Scan for the cell matching the given text and deliver its [x, y] coordinate at center. 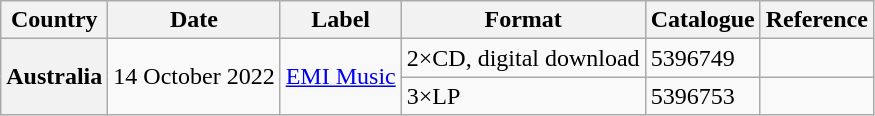
Label [340, 20]
EMI Music [340, 77]
Australia [54, 77]
Format [523, 20]
Country [54, 20]
Catalogue [702, 20]
2×CD, digital download [523, 58]
Reference [816, 20]
5396753 [702, 96]
14 October 2022 [194, 77]
3×LP [523, 96]
Date [194, 20]
5396749 [702, 58]
